Detect which cell encompasses the target text, then output its (x, y) center coordinate. 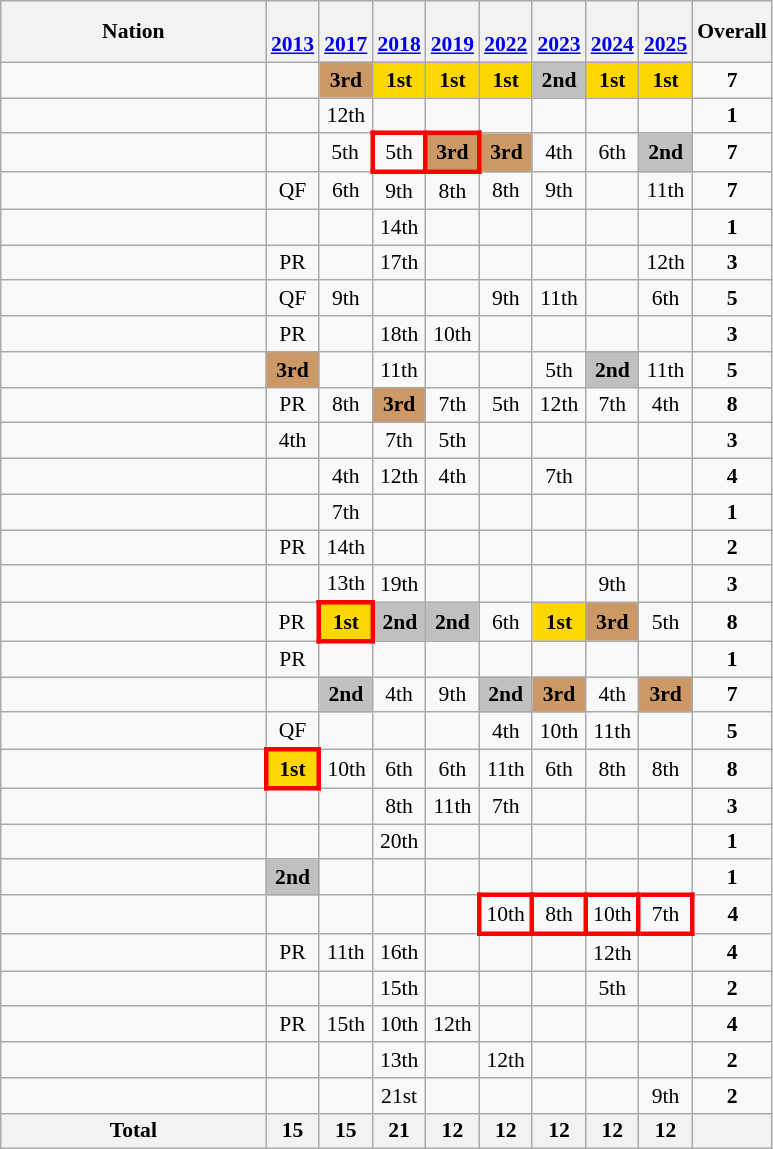
Nation (134, 32)
2022 (506, 32)
18th (398, 334)
2018 (398, 32)
2023 (558, 32)
21 (398, 1131)
Total (134, 1131)
2017 (346, 32)
2019 (452, 32)
2025 (666, 32)
20th (398, 842)
2013 (292, 32)
21st (398, 1096)
16th (398, 952)
17th (398, 263)
2024 (612, 32)
Overall (732, 32)
19th (398, 584)
